Identify which cell holds the provided text, then report its [x, y] central coordinate. 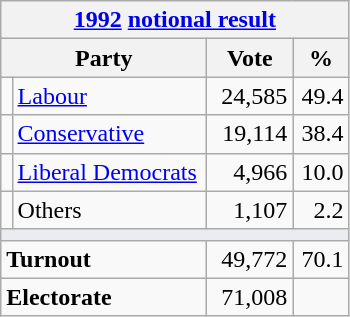
% [321, 58]
2.2 [321, 210]
70.1 [321, 259]
Others [110, 210]
Vote [250, 58]
19,114 [250, 134]
10.0 [321, 172]
Turnout [104, 259]
38.4 [321, 134]
4,966 [250, 172]
Liberal Democrats [110, 172]
49.4 [321, 96]
24,585 [250, 96]
Conservative [110, 134]
Party [104, 58]
1992 notional result [175, 20]
49,772 [250, 259]
71,008 [250, 297]
1,107 [250, 210]
Labour [110, 96]
Electorate [104, 297]
